Output the [X, Y] coordinate of the center of the cell containing the given text.  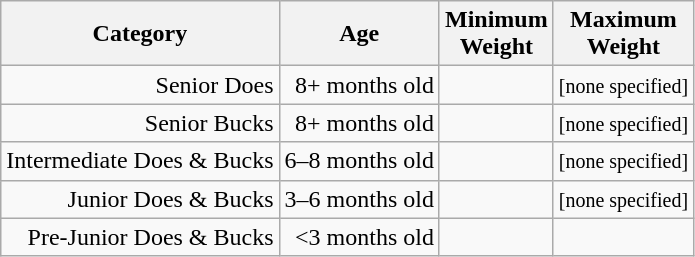
<3 months old [359, 237]
Senior Does [140, 85]
Junior Does & Bucks [140, 199]
Category [140, 34]
3–6 months old [359, 199]
Age [359, 34]
6–8 months old [359, 161]
MinimumWeight [496, 34]
MaximumWeight [623, 34]
Pre-Junior Does & Bucks [140, 237]
Intermediate Does & Bucks [140, 161]
Senior Bucks [140, 123]
